For the text-containing cell, return its midpoint in (x, y) coordinate format. 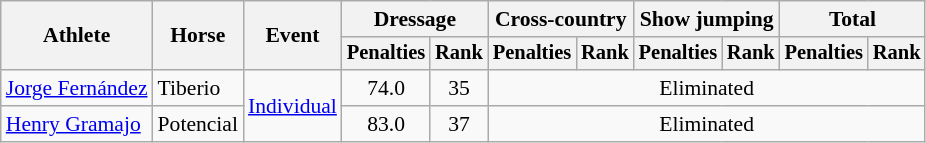
Jorge Fernández (77, 88)
Dressage (415, 19)
74.0 (386, 88)
Tiberio (198, 88)
Potencial (198, 124)
Henry Gramajo (77, 124)
35 (459, 88)
Event (292, 36)
Individual (292, 106)
Horse (198, 36)
83.0 (386, 124)
Show jumping (707, 19)
Athlete (77, 36)
37 (459, 124)
Cross-country (561, 19)
Total (853, 19)
